Extract the [X, Y] coordinate from the center of the cell holding the provided text.  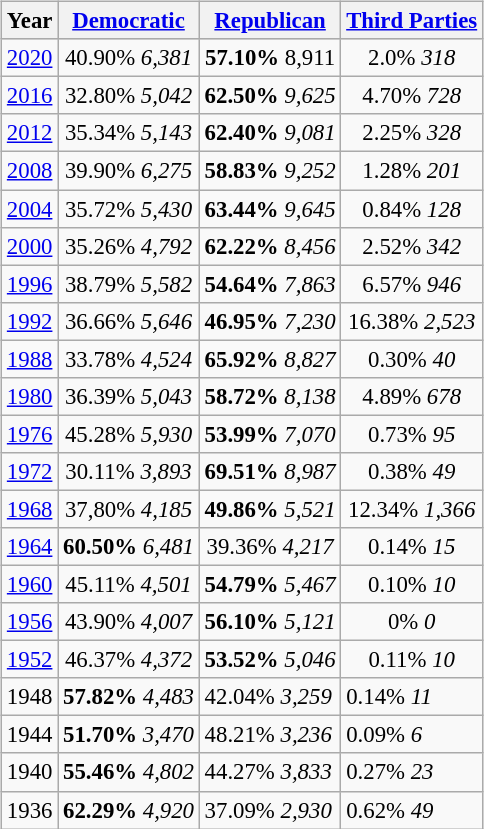
16.38% 2,523 [412, 321]
1988 [30, 359]
1944 [30, 735]
32.80% 5,042 [129, 96]
2.25% 328 [412, 133]
65.92% 8,827 [270, 359]
55.46% 4,802 [129, 772]
37,80% 4,185 [129, 509]
1976 [30, 434]
56.10% 5,121 [270, 622]
0.38% 49 [412, 472]
62.29% 4,920 [129, 810]
0.14% 11 [412, 697]
39.36% 4,217 [270, 547]
42.04% 3,259 [270, 697]
45.28% 5,930 [129, 434]
62.50% 9,625 [270, 96]
1.28% 201 [412, 171]
0.62% 49 [412, 810]
60.50% 6,481 [129, 547]
48.21% 3,236 [270, 735]
35.34% 5,143 [129, 133]
Republican [270, 21]
0% 0 [412, 622]
63.44% 9,645 [270, 209]
0.84% 128 [412, 209]
2000 [30, 246]
1972 [30, 472]
1956 [30, 622]
37.09% 2,930 [270, 810]
0.73% 95 [412, 434]
1940 [30, 772]
35.26% 4,792 [129, 246]
53.99% 7,070 [270, 434]
1948 [30, 697]
4.89% 678 [412, 396]
62.40% 9,081 [270, 133]
0.27% 23 [412, 772]
33.78% 4,524 [129, 359]
43.90% 4,007 [129, 622]
Third Parties [412, 21]
54.79% 5,467 [270, 584]
45.11% 4,501 [129, 584]
49.86% 5,521 [270, 509]
2012 [30, 133]
2016 [30, 96]
0.11% 10 [412, 660]
57.82% 4,483 [129, 697]
1960 [30, 584]
46.95% 7,230 [270, 321]
1964 [30, 547]
2008 [30, 171]
62.22% 8,456 [270, 246]
0.14% 15 [412, 547]
1936 [30, 810]
36.39% 5,043 [129, 396]
46.37% 4,372 [129, 660]
39.90% 6,275 [129, 171]
1992 [30, 321]
Democratic [129, 21]
1996 [30, 284]
44.27% 3,833 [270, 772]
0.10% 10 [412, 584]
51.70% 3,470 [129, 735]
Year [30, 21]
57.10% 8,911 [270, 58]
35.72% 5,430 [129, 209]
4.70% 728 [412, 96]
54.64% 7,863 [270, 284]
40.90% 6,381 [129, 58]
38.79% 5,582 [129, 284]
0.30% 40 [412, 359]
69.51% 8,987 [270, 472]
2020 [30, 58]
58.83% 9,252 [270, 171]
6.57% 946 [412, 284]
1980 [30, 396]
1968 [30, 509]
12.34% 1,366 [412, 509]
2.0% 318 [412, 58]
2004 [30, 209]
0.09% 6 [412, 735]
36.66% 5,646 [129, 321]
30.11% 3,893 [129, 472]
58.72% 8,138 [270, 396]
1952 [30, 660]
2.52% 342 [412, 246]
53.52% 5,046 [270, 660]
